Search for the cell housing the specified text and yield its [X, Y] center coordinate. 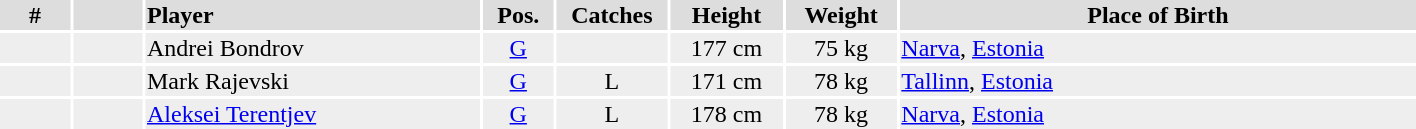
Mark Rajevski [314, 81]
Place of Birth [1158, 15]
Height [727, 15]
Andrei Bondrov [314, 48]
75 kg [841, 48]
Catches [612, 15]
Pos. [518, 15]
# [35, 15]
Tallinn, Estonia [1158, 81]
171 cm [727, 81]
Player [314, 15]
177 cm [727, 48]
178 cm [727, 114]
Aleksei Terentjev [314, 114]
Weight [841, 15]
